Output the (X, Y) coordinate of the center of the cell containing the given text.  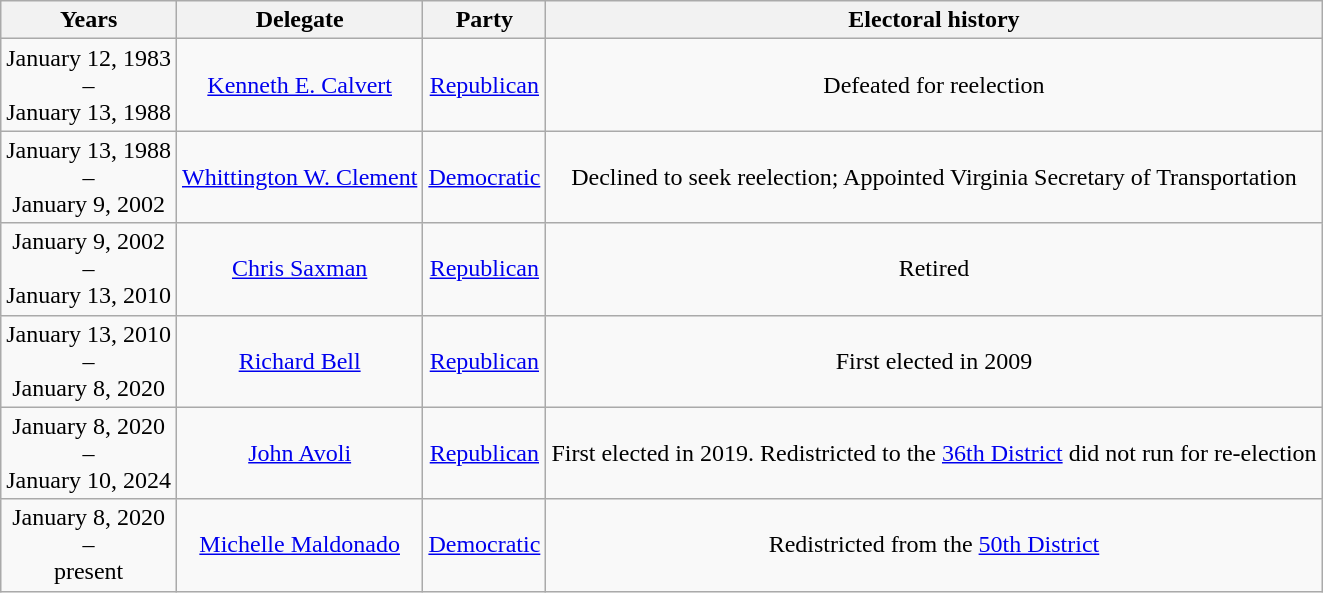
January 8, 2020–January 10, 2024 (89, 453)
Years (89, 20)
First elected in 2009 (934, 361)
Whittington W. Clement (299, 177)
January 9, 2002–January 13, 2010 (89, 269)
Delegate (299, 20)
Chris Saxman (299, 269)
Electoral history (934, 20)
Redistricted from the 50th District (934, 545)
John Avoli (299, 453)
Defeated for reelection (934, 85)
January 13, 1988–January 9, 2002 (89, 177)
Michelle Maldonado (299, 545)
Kenneth E. Calvert (299, 85)
January 12, 1983–January 13, 1988 (89, 85)
Richard Bell (299, 361)
Party (484, 20)
January 13, 2010–January 8, 2020 (89, 361)
Declined to seek reelection; Appointed Virginia Secretary of Transportation (934, 177)
January 8, 2020–present (89, 545)
Retired (934, 269)
First elected in 2019. Redistricted to the 36th District did not run for re-election (934, 453)
